Capture the cell that displays the provided text and extract its (x, y) central coordinate. 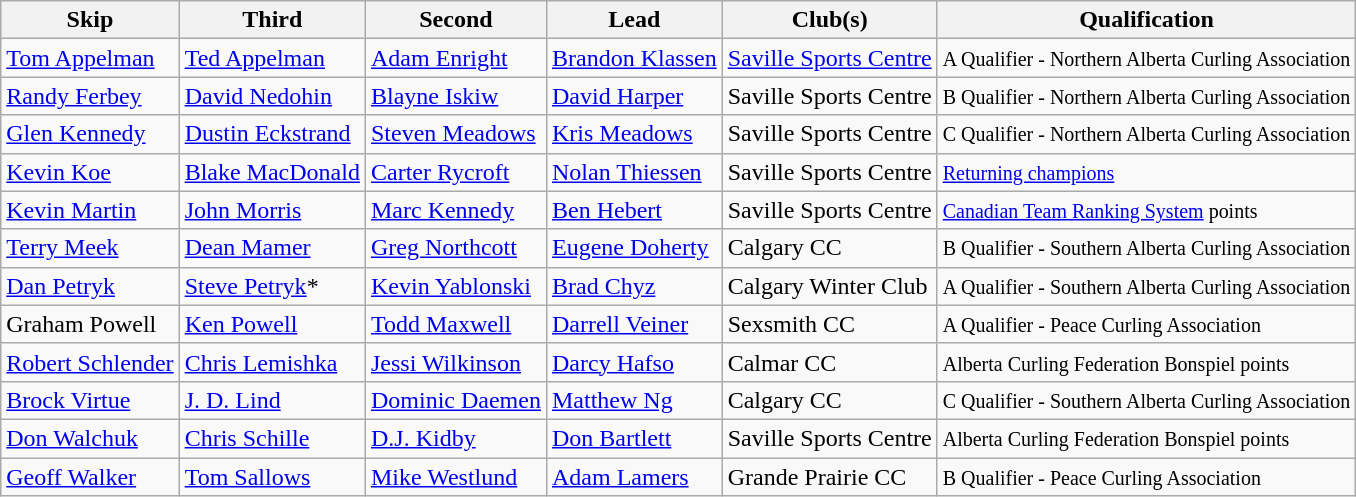
Skip (90, 20)
Ken Powell (272, 324)
Chris Schille (272, 438)
Dustin Eckstrand (272, 134)
B Qualifier - Northern Alberta Curling Association (1146, 96)
A Qualifier - Southern Alberta Curling Association (1146, 286)
Blayne Iskiw (456, 96)
C Qualifier - Southern Alberta Curling Association (1146, 400)
Marc Kennedy (456, 210)
Returning champions (1146, 172)
Blake MacDonald (272, 172)
Geoff Walker (90, 477)
Dominic Daemen (456, 400)
Randy Ferbey (90, 96)
Tom Appelman (90, 58)
J. D. Lind (272, 400)
David Harper (634, 96)
Brock Virtue (90, 400)
Nolan Thiessen (634, 172)
Calgary Winter Club (830, 286)
Tom Sallows (272, 477)
Grande Prairie CC (830, 477)
Jessi Wilkinson (456, 362)
Terry Meek (90, 248)
Steven Meadows (456, 134)
Canadian Team Ranking System points (1146, 210)
Adam Enright (456, 58)
Qualification (1146, 20)
Don Bartlett (634, 438)
Brandon Klassen (634, 58)
Carter Rycroft (456, 172)
Darcy Hafso (634, 362)
C Qualifier - Northern Alberta Curling Association (1146, 134)
A Qualifier - Peace Curling Association (1146, 324)
John Morris (272, 210)
Club(s) (830, 20)
Chris Lemishka (272, 362)
Matthew Ng (634, 400)
Robert Schlender (90, 362)
Darrell Veiner (634, 324)
Graham Powell (90, 324)
Dean Mamer (272, 248)
Mike Westlund (456, 477)
Kris Meadows (634, 134)
Lead (634, 20)
David Nedohin (272, 96)
Kevin Martin (90, 210)
Greg Northcott (456, 248)
A Qualifier - Northern Alberta Curling Association (1146, 58)
Third (272, 20)
B Qualifier - Peace Curling Association (1146, 477)
D.J. Kidby (456, 438)
Ted Appelman (272, 58)
Adam Lamers (634, 477)
Second (456, 20)
Glen Kennedy (90, 134)
Todd Maxwell (456, 324)
Eugene Doherty (634, 248)
Kevin Koe (90, 172)
Steve Petryk* (272, 286)
Dan Petryk (90, 286)
B Qualifier - Southern Alberta Curling Association (1146, 248)
Don Walchuk (90, 438)
Sexsmith CC (830, 324)
Ben Hebert (634, 210)
Kevin Yablonski (456, 286)
Calmar CC (830, 362)
Brad Chyz (634, 286)
